Provide the (X, Y) coordinate of the cell's center where the given text is located.  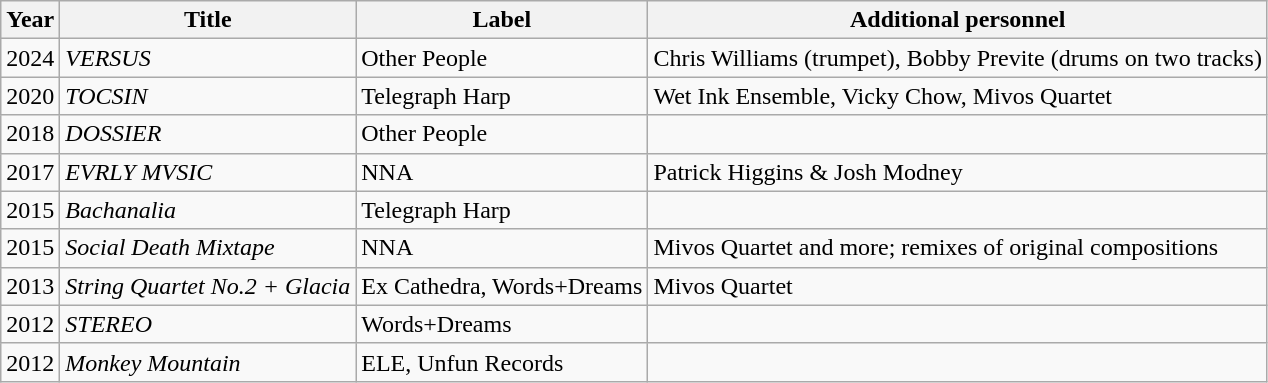
Patrick Higgins & Josh Modney (958, 172)
Title (208, 20)
Mivos Quartet (958, 286)
EVRLY MVSIC (208, 172)
Monkey Mountain (208, 362)
Bachanalia (208, 210)
String Quartet No.2 + Glacia (208, 286)
2013 (30, 286)
Chris Williams (trumpet), Bobby Previte (drums on two tracks) (958, 58)
Additional personnel (958, 20)
Label (502, 20)
ELE, Unfun Records (502, 362)
2024 (30, 58)
Ex Cathedra, Words+Dreams (502, 286)
STEREO (208, 324)
2017 (30, 172)
Mivos Quartet and more; remixes of original compositions (958, 248)
VERSUS (208, 58)
Year (30, 20)
TOCSIN (208, 96)
2018 (30, 134)
Words+Dreams (502, 324)
Social Death Mixtape (208, 248)
2020 (30, 96)
Wet Ink Ensemble, Vicky Chow, Mivos Quartet (958, 96)
DOSSIER (208, 134)
